Provide the [x, y] coordinate of the cell's center where the given text is located.  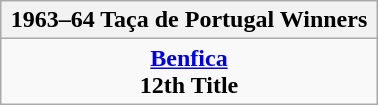
Benfica12th Title [189, 72]
1963–64 Taça de Portugal Winners [189, 20]
